For the text-containing cell, return its midpoint in (X, Y) coordinate format. 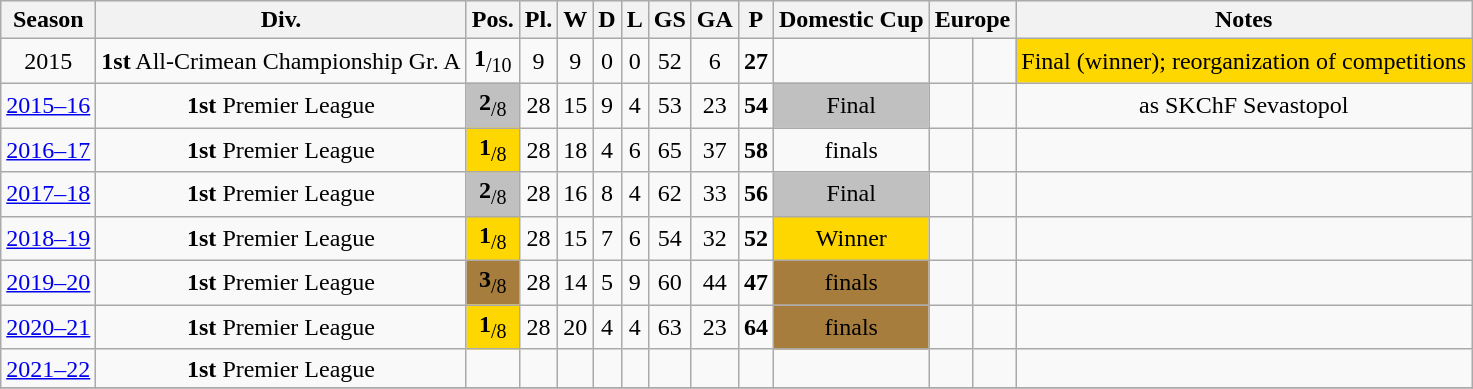
65 (670, 150)
1st All-Crimean Championship Gr. A (281, 61)
63 (670, 327)
14 (576, 283)
2017–18 (48, 194)
62 (670, 194)
5 (607, 283)
3/8 (492, 283)
7 (607, 238)
2016–17 (48, 150)
as SKChF Sevastopol (1244, 105)
2020–21 (48, 327)
Final (winner); reorganization of competitions (1244, 61)
47 (756, 283)
Season (48, 20)
2019–20 (48, 283)
GS (670, 20)
2018–19 (48, 238)
Europe (972, 20)
53 (670, 105)
L (634, 20)
Winner (851, 238)
60 (670, 283)
64 (756, 327)
1/10 (492, 61)
W (576, 20)
37 (714, 150)
44 (714, 283)
56 (756, 194)
P (756, 20)
D (607, 20)
58 (756, 150)
2015 (48, 61)
Div. (281, 20)
18 (576, 150)
2015–16 (48, 105)
20 (576, 327)
27 (756, 61)
Domestic Cup (851, 20)
GA (714, 20)
2021–22 (48, 368)
Notes (1244, 20)
8 (607, 194)
Pl. (538, 20)
33 (714, 194)
32 (714, 238)
16 (576, 194)
Pos. (492, 20)
